Extract the (x, y) coordinate from the center of the cell holding the provided text.  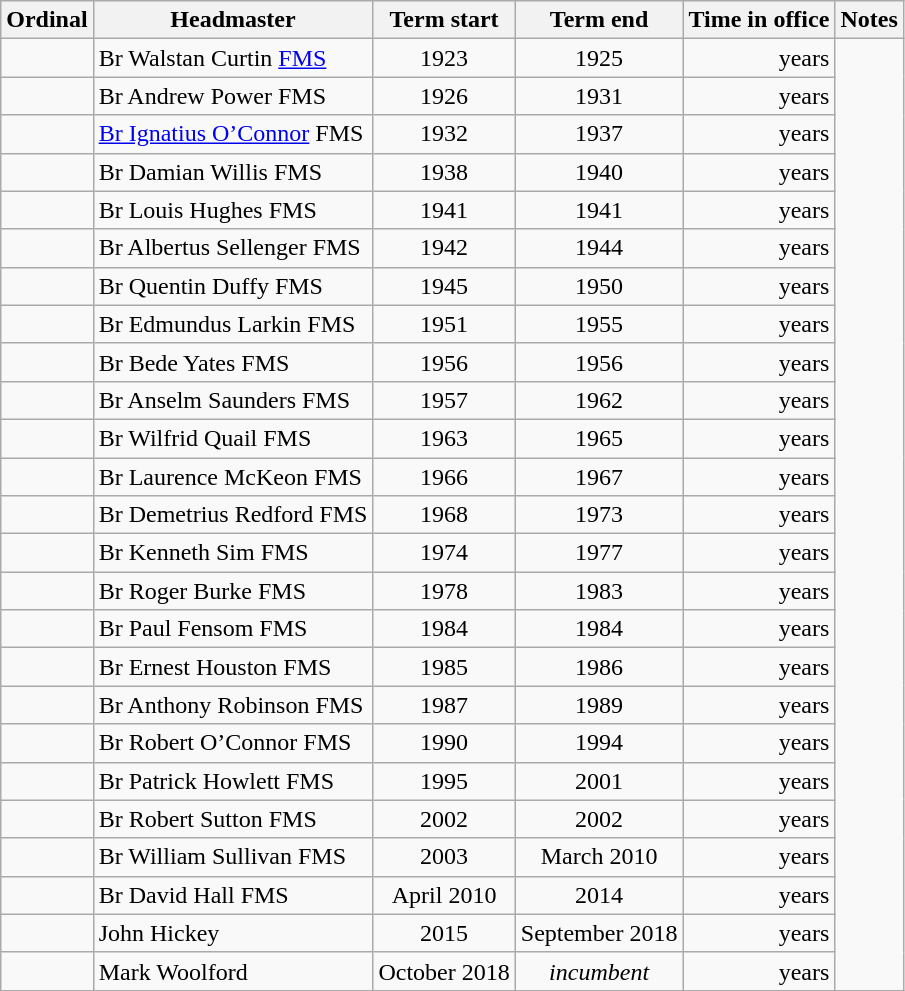
Br Louis Hughes FMS (233, 210)
incumbent (599, 971)
1967 (599, 477)
Br Demetrius Redford FMS (233, 515)
1938 (444, 172)
Mark Woolford (233, 971)
1974 (444, 553)
1931 (599, 96)
1994 (599, 743)
2015 (444, 933)
2014 (599, 895)
1940 (599, 172)
1923 (444, 58)
Br Patrick Howlett FMS (233, 781)
Br Anselm Saunders FMS (233, 400)
Br Roger Burke FMS (233, 591)
1986 (599, 667)
1965 (599, 438)
Br Laurence McKeon FMS (233, 477)
Br William Sullivan FMS (233, 857)
1983 (599, 591)
2001 (599, 781)
Br Bede Yates FMS (233, 362)
1987 (444, 705)
Br Walstan Curtin FMS (233, 58)
1989 (599, 705)
Br Kenneth Sim FMS (233, 553)
2003 (444, 857)
September 2018 (599, 933)
Br David Hall FMS (233, 895)
1962 (599, 400)
1950 (599, 286)
1932 (444, 134)
1957 (444, 400)
1942 (444, 248)
1926 (444, 96)
1944 (599, 248)
Br Anthony Robinson FMS (233, 705)
Br Damian Willis FMS (233, 172)
1985 (444, 667)
John Hickey (233, 933)
March 2010 (599, 857)
1937 (599, 134)
Br Paul Fensom FMS (233, 629)
Br Robert O’Connor FMS (233, 743)
1955 (599, 324)
Br Quentin Duffy FMS (233, 286)
1945 (444, 286)
1977 (599, 553)
Br Andrew Power FMS (233, 96)
Term end (599, 20)
1951 (444, 324)
1963 (444, 438)
1925 (599, 58)
Headmaster (233, 20)
Br Edmundus Larkin FMS (233, 324)
1966 (444, 477)
Br Robert Sutton FMS (233, 819)
Notes (869, 20)
April 2010 (444, 895)
1995 (444, 781)
October 2018 (444, 971)
Time in office (759, 20)
Br Wilfrid Quail FMS (233, 438)
Ordinal (47, 20)
Br Albertus Sellenger FMS (233, 248)
1973 (599, 515)
1978 (444, 591)
Br Ignatius O’Connor FMS (233, 134)
Term start (444, 20)
1990 (444, 743)
1968 (444, 515)
Br Ernest Houston FMS (233, 667)
